Output the (x, y) coordinate of the center of the cell containing the given text.  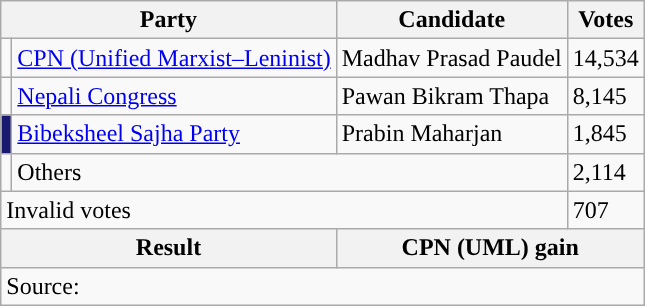
Nepali Congress (174, 96)
Prabin Maharjan (452, 134)
CPN (Unified Marxist–Leninist) (174, 58)
8,145 (606, 96)
707 (606, 210)
Source: (323, 286)
Votes (606, 20)
Bibeksheel Sajha Party (174, 134)
Candidate (452, 20)
Others (290, 172)
14,534 (606, 58)
Pawan Bikram Thapa (452, 96)
Invalid votes (284, 210)
CPN (UML) gain (490, 248)
Result (168, 248)
Party (168, 20)
2,114 (606, 172)
Madhav Prasad Paudel (452, 58)
1,845 (606, 134)
